Identify which cell holds the provided text, then report its [x, y] central coordinate. 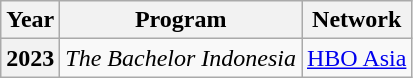
Program [181, 20]
Network [357, 20]
Year [30, 20]
HBO Asia [357, 58]
The Bachelor Indonesia [181, 58]
2023 [30, 58]
